Capture the cell that displays the provided text and extract its [X, Y] central coordinate. 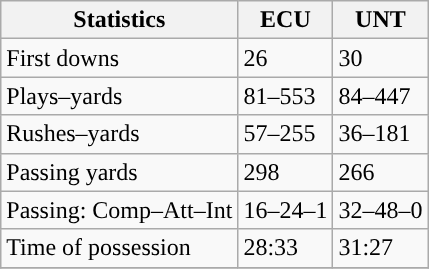
31:27 [380, 248]
Rushes–yards [120, 134]
Time of possession [120, 248]
81–553 [286, 96]
298 [286, 172]
30 [380, 58]
Passing yards [120, 172]
UNT [380, 20]
28:33 [286, 248]
57–255 [286, 134]
Passing: Comp–Att–Int [120, 210]
16–24–1 [286, 210]
Plays–yards [120, 96]
First downs [120, 58]
Statistics [120, 20]
266 [380, 172]
36–181 [380, 134]
ECU [286, 20]
84–447 [380, 96]
32–48–0 [380, 210]
26 [286, 58]
